Detect which cell encompasses the target text, then output its [X, Y] center coordinate. 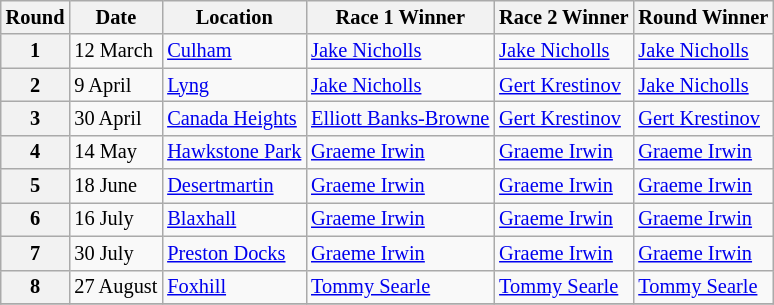
Race 2 Winner [564, 17]
Date [116, 17]
Round [36, 17]
27 August [116, 287]
4 [36, 152]
Lyng [234, 85]
8 [36, 287]
1 [36, 51]
6 [36, 219]
16 July [116, 219]
9 April [116, 85]
3 [36, 118]
Location [234, 17]
Blaxhall [234, 219]
18 June [116, 186]
Desertmartin [234, 186]
Culham [234, 51]
Elliott Banks-Browne [400, 118]
7 [36, 253]
12 March [116, 51]
Foxhill [234, 287]
30 April [116, 118]
Canada Heights [234, 118]
Round Winner [703, 17]
30 July [116, 253]
14 May [116, 152]
5 [36, 186]
Preston Docks [234, 253]
Race 1 Winner [400, 17]
2 [36, 85]
Hawkstone Park [234, 152]
